Output the [X, Y] coordinate of the center of the cell containing the given text.  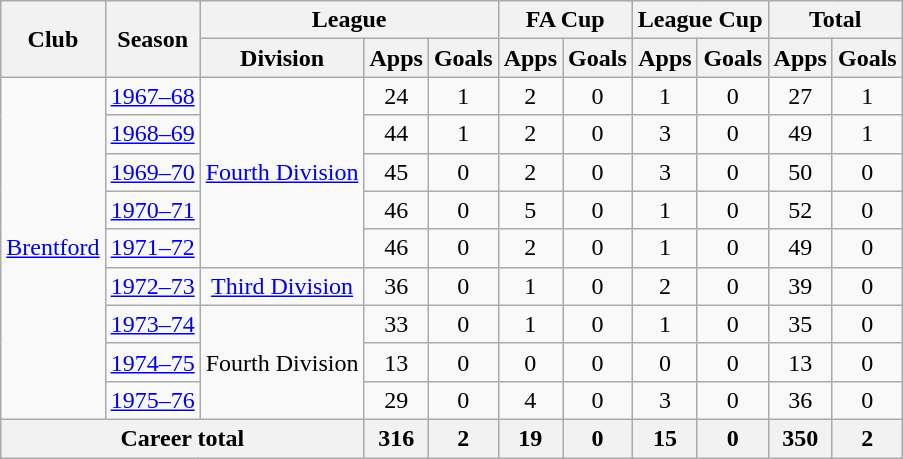
27 [800, 96]
1967–68 [152, 96]
1969–70 [152, 172]
33 [396, 324]
4 [530, 400]
24 [396, 96]
1973–74 [152, 324]
52 [800, 210]
45 [396, 172]
44 [396, 134]
50 [800, 172]
1968–69 [152, 134]
15 [664, 438]
League [349, 20]
1971–72 [152, 248]
39 [800, 286]
1972–73 [152, 286]
19 [530, 438]
5 [530, 210]
1975–76 [152, 400]
Division [282, 58]
Third Division [282, 286]
316 [396, 438]
1974–75 [152, 362]
League Cup [700, 20]
1970–71 [152, 210]
35 [800, 324]
350 [800, 438]
Career total [182, 438]
Brentford [53, 248]
Season [152, 39]
FA Cup [565, 20]
Total [835, 20]
Club [53, 39]
29 [396, 400]
